Detect which cell encompasses the target text, then output its [X, Y] center coordinate. 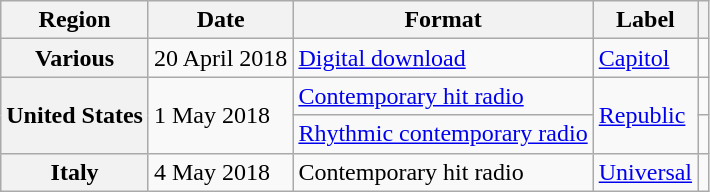
Date [220, 20]
Republic [645, 115]
1 May 2018 [220, 115]
Format [443, 20]
Italy [75, 172]
Label [645, 20]
Various [75, 58]
Rhythmic contemporary radio [443, 134]
Digital download [443, 58]
4 May 2018 [220, 172]
Universal [645, 172]
Capitol [645, 58]
Region [75, 20]
20 April 2018 [220, 58]
United States [75, 115]
